For the text-containing cell, return its midpoint in (X, Y) coordinate format. 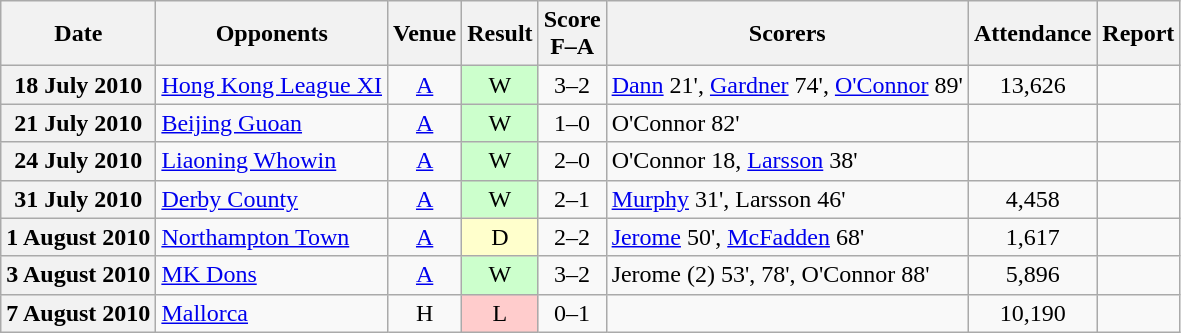
ScoreF–A (572, 34)
Mallorca (272, 313)
13,626 (1032, 85)
4,458 (1032, 199)
Hong Kong League XI (272, 85)
0–1 (572, 313)
3 August 2010 (78, 275)
7 August 2010 (78, 313)
5,896 (1032, 275)
D (500, 237)
Beijing Guoan (272, 123)
Report (1138, 34)
Venue (425, 34)
Jerome 50', McFadden 68' (787, 237)
Northampton Town (272, 237)
Murphy 31', Larsson 46' (787, 199)
Result (500, 34)
MK Dons (272, 275)
H (425, 313)
1,617 (1032, 237)
2–1 (572, 199)
24 July 2010 (78, 161)
1–0 (572, 123)
2–0 (572, 161)
Attendance (1032, 34)
18 July 2010 (78, 85)
Derby County (272, 199)
Dann 21', Gardner 74', O'Connor 89' (787, 85)
O'Connor 82' (787, 123)
L (500, 313)
Scorers (787, 34)
O'Connor 18, Larsson 38' (787, 161)
2–2 (572, 237)
1 August 2010 (78, 237)
Jerome (2) 53', 78', O'Connor 88' (787, 275)
31 July 2010 (78, 199)
Date (78, 34)
21 July 2010 (78, 123)
10,190 (1032, 313)
Liaoning Whowin (272, 161)
Opponents (272, 34)
